Determine the [x, y] coordinate at the center of the cell enclosing the given text.  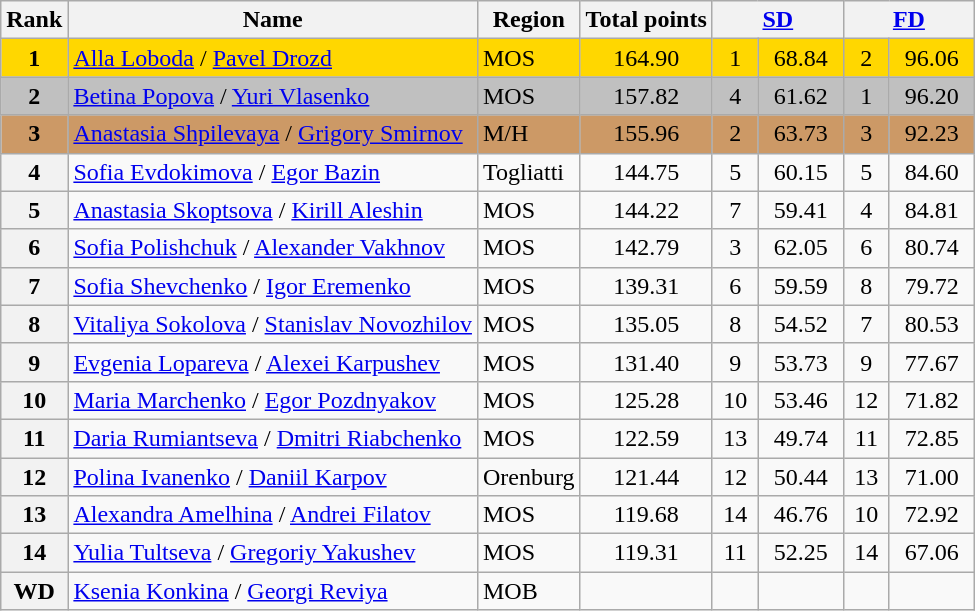
135.05 [646, 324]
164.90 [646, 58]
144.22 [646, 210]
72.85 [932, 438]
71.82 [932, 400]
M/H [528, 134]
Total points [646, 20]
FD [908, 20]
Betina Popova / Yuri Vlasenko [273, 96]
63.73 [800, 134]
96.06 [932, 58]
Region [528, 20]
121.44 [646, 477]
61.62 [800, 96]
92.23 [932, 134]
119.31 [646, 553]
79.72 [932, 286]
Sofia Evdokimova / Egor Bazin [273, 172]
Name [273, 20]
80.53 [932, 324]
Togliatti [528, 172]
131.40 [646, 362]
Anastasia Skoptsova / Kirill Aleshin [273, 210]
Orenburg [528, 477]
96.20 [932, 96]
Sofia Shevchenko / Igor Eremenko [273, 286]
144.75 [646, 172]
Daria Rumiantseva / Dmitri Riabchenko [273, 438]
122.59 [646, 438]
72.92 [932, 515]
Vitaliya Sokolova / Stanislav Novozhilov [273, 324]
125.28 [646, 400]
Alla Loboda / Pavel Drozd [273, 58]
59.59 [800, 286]
Yulia Tultseva / Gregoriy Yakushev [273, 553]
59.41 [800, 210]
62.05 [800, 248]
SD [778, 20]
119.68 [646, 515]
MOB [528, 591]
139.31 [646, 286]
53.73 [800, 362]
157.82 [646, 96]
52.25 [800, 553]
Rank [34, 20]
WD [34, 591]
50.44 [800, 477]
71.00 [932, 477]
155.96 [646, 134]
Alexandra Amelhina / Andrei Filatov [273, 515]
80.74 [932, 248]
Evgenia Lopareva / Alexei Karpushev [273, 362]
49.74 [800, 438]
Ksenia Konkina / Georgi Reviya [273, 591]
60.15 [800, 172]
Sofia Polishchuk / Alexander Vakhnov [273, 248]
46.76 [800, 515]
54.52 [800, 324]
68.84 [800, 58]
77.67 [932, 362]
Anastasia Shpilevaya / Grigory Smirnov [273, 134]
53.46 [800, 400]
84.60 [932, 172]
Maria Marchenko / Egor Pozdnyakov [273, 400]
84.81 [932, 210]
67.06 [932, 553]
142.79 [646, 248]
Polina Ivanenko / Daniil Karpov [273, 477]
